Scan for the cell matching the given text and deliver its (X, Y) coordinate at center. 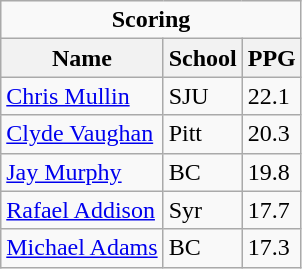
19.8 (272, 172)
17.3 (272, 248)
Pitt (202, 134)
SJU (202, 96)
Rafael Addison (82, 210)
PPG (272, 58)
Clyde Vaughan (82, 134)
School (202, 58)
22.1 (272, 96)
Name (82, 58)
17.7 (272, 210)
Chris Mullin (82, 96)
20.3 (272, 134)
Scoring (152, 20)
Jay Murphy (82, 172)
Syr (202, 210)
Michael Adams (82, 248)
